Search for the cell housing the specified text and yield its [x, y] center coordinate. 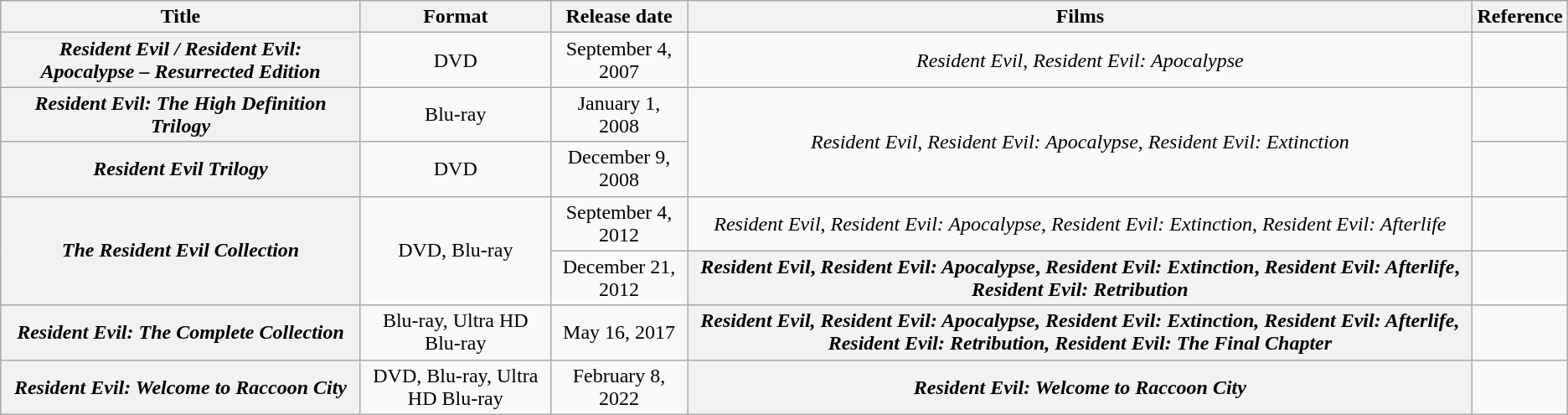
January 1, 2008 [618, 114]
Reference [1519, 17]
May 16, 2017 [618, 332]
Format [456, 17]
Resident Evil, Resident Evil: Apocalypse, Resident Evil: Extinction, Resident Evil: Afterlife [1081, 223]
December 9, 2008 [618, 169]
Resident Evil: The Complete Collection [181, 332]
September 4, 2007 [618, 60]
Title [181, 17]
DVD, Blu-ray [456, 251]
The Resident Evil Collection [181, 251]
February 8, 2022 [618, 387]
Resident Evil, Resident Evil: Apocalypse, Resident Evil: Extinction, Resident Evil: Afterlife, Resident Evil: Retribution [1081, 278]
September 4, 2012 [618, 223]
Resident Evil, Resident Evil: Apocalypse, Resident Evil: Extinction [1081, 142]
Release date [618, 17]
December 21, 2012 [618, 278]
Blu-ray, Ultra HD Blu-ray [456, 332]
Resident Evil, Resident Evil: Apocalypse [1081, 60]
Films [1081, 17]
DVD, Blu-ray, Ultra HD Blu-ray [456, 387]
Blu-ray [456, 114]
Resident Evil / Resident Evil: Apocalypse – Resurrected Edition [181, 60]
Resident Evil Trilogy [181, 169]
Resident Evil: The High Definition Trilogy [181, 114]
